Search for the cell housing the specified text and yield its [x, y] center coordinate. 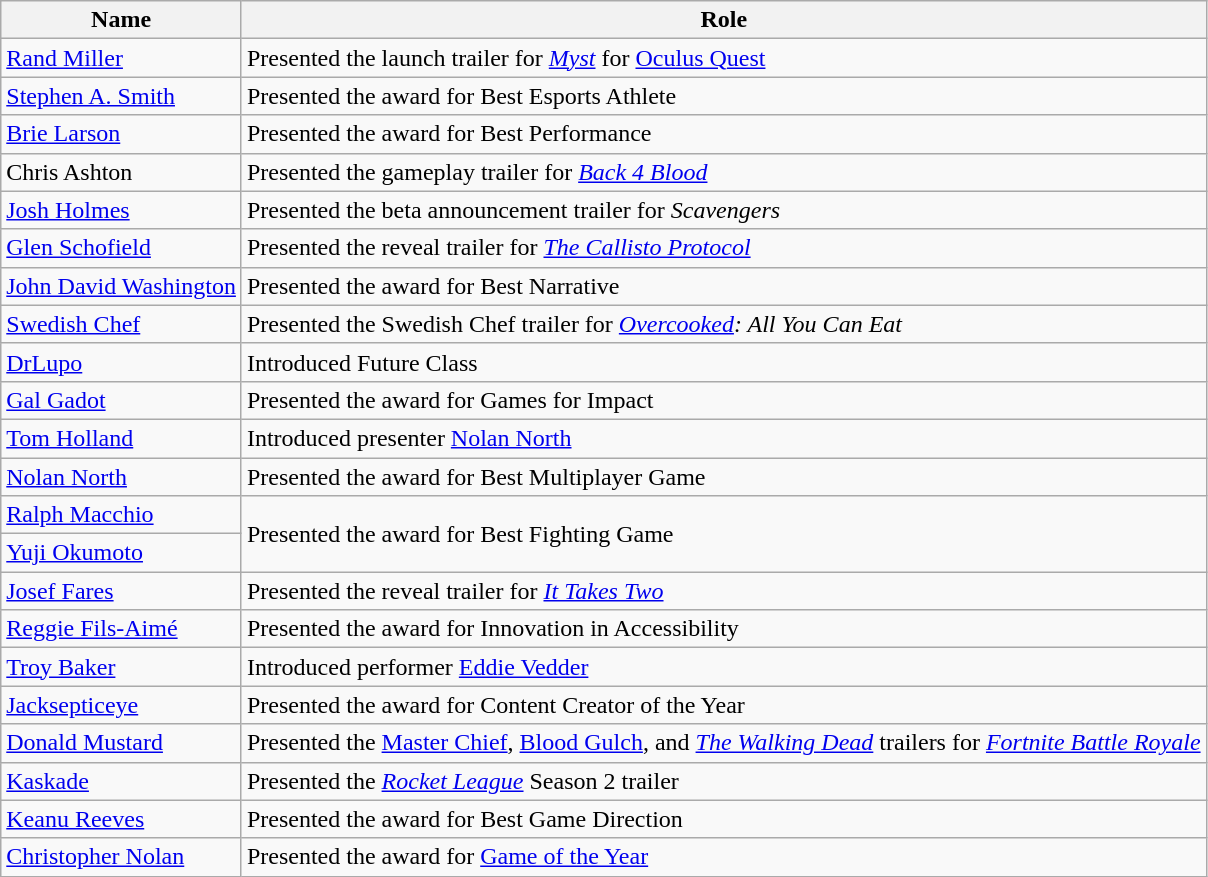
Tom Holland [122, 438]
Gal Gadot [122, 400]
Yuji Okumoto [122, 553]
Presented the Swedish Chef trailer for Overcooked: All You Can Eat [724, 324]
Presented the award for Best Game Direction [724, 819]
Jacksepticeye [122, 705]
Christopher Nolan [122, 857]
Presented the Rocket League Season 2 trailer [724, 781]
Presented the award for Best Multiplayer Game [724, 477]
Nolan North [122, 477]
Presented the launch trailer for Myst for Oculus Quest [724, 58]
Presented the award for Innovation in Accessibility [724, 629]
Reggie Fils-Aimé [122, 629]
Presented the award for Best Performance [724, 134]
Presented the award for Best Esports Athlete [724, 96]
Presented the Master Chief, Blood Gulch, and The Walking Dead trailers for Fortnite Battle Royale [724, 743]
Stephen A. Smith [122, 96]
Josh Holmes [122, 210]
Donald Mustard [122, 743]
Role [724, 20]
DrLupo [122, 362]
Keanu Reeves [122, 819]
Presented the reveal trailer for The Callisto Protocol [724, 248]
Presented the reveal trailer for It Takes Two [724, 591]
Swedish Chef [122, 324]
Presented the gameplay trailer for Back 4 Blood [724, 172]
Brie Larson [122, 134]
Rand Miller [122, 58]
Kaskade [122, 781]
Chris Ashton [122, 172]
Josef Fares [122, 591]
Troy Baker [122, 667]
Introduced Future Class [724, 362]
Presented the beta announcement trailer for Scavengers [724, 210]
Presented the award for Games for Impact [724, 400]
Name [122, 20]
Introduced presenter Nolan North [724, 438]
Presented the award for Content Creator of the Year [724, 705]
Introduced performer Eddie Vedder [724, 667]
Presented the award for Game of the Year [724, 857]
Presented the award for Best Narrative [724, 286]
Ralph Macchio [122, 515]
John David Washington [122, 286]
Glen Schofield [122, 248]
Presented the award for Best Fighting Game [724, 534]
